Locate the cell with the specified text and output its [x, y] center coordinate. 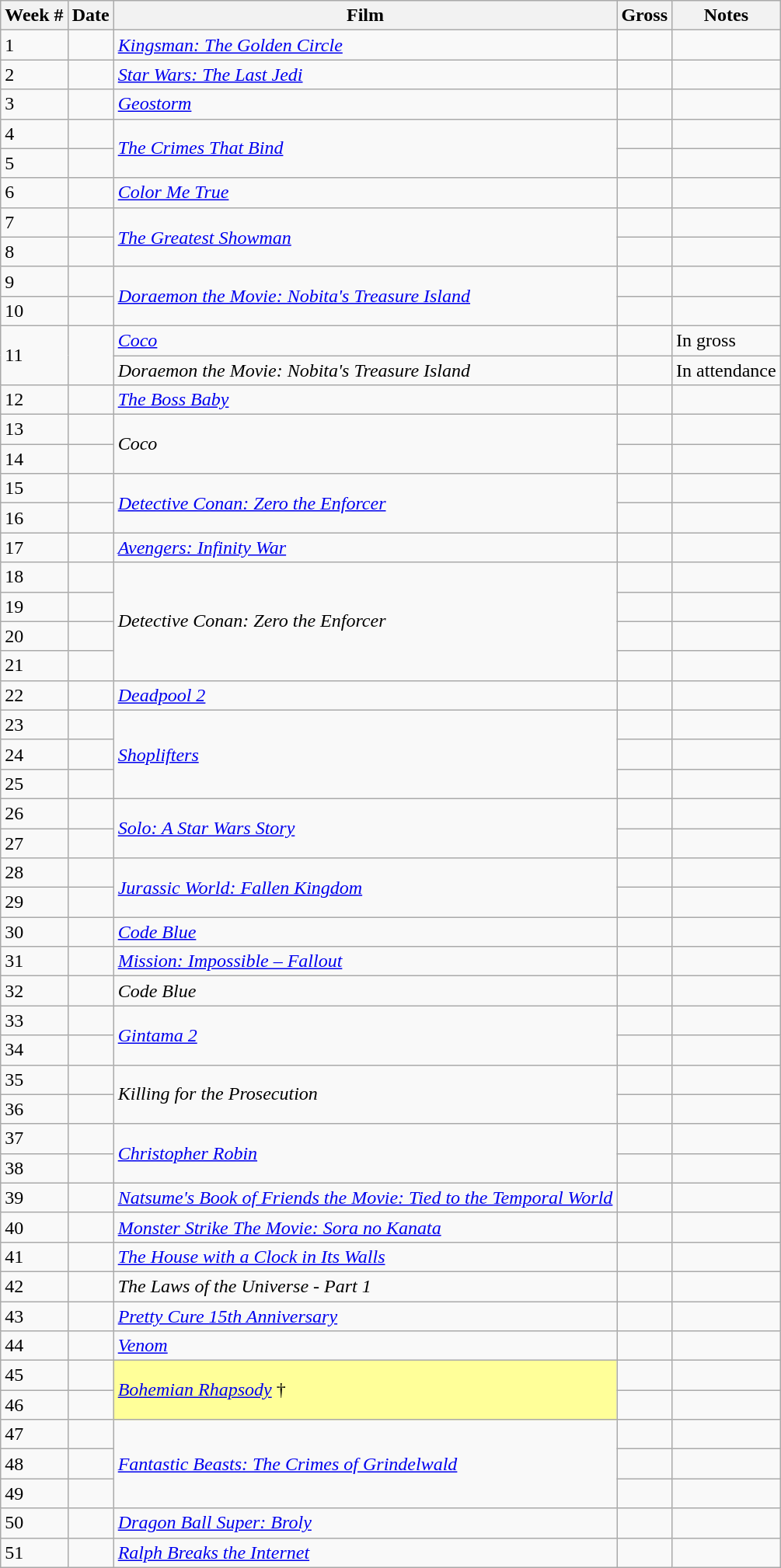
Natsume's Book of Friends the Movie: Tied to the Temporal World [365, 1198]
6 [34, 193]
Gintama 2 [365, 1035]
36 [34, 1109]
25 [34, 784]
Notes [727, 16]
In attendance [727, 370]
11 [34, 355]
15 [34, 488]
45 [34, 1375]
38 [34, 1168]
40 [34, 1227]
The Crimes That Bind [365, 148]
12 [34, 400]
37 [34, 1139]
35 [34, 1080]
Monster Strike The Movie: Sora no Kanata [365, 1227]
29 [34, 902]
18 [34, 577]
Avengers: Infinity War [365, 548]
5 [34, 163]
46 [34, 1405]
42 [34, 1286]
The Laws of the Universe - Part 1 [365, 1286]
47 [34, 1434]
Mission: Impossible – Fallout [365, 961]
Solo: A Star Wars Story [365, 828]
The Greatest Showman [365, 237]
23 [34, 725]
Geostorm [365, 104]
27 [34, 843]
13 [34, 429]
50 [34, 1523]
30 [34, 932]
14 [34, 459]
1 [34, 45]
Ralph Breaks the Internet [365, 1552]
Film [365, 16]
7 [34, 222]
Shoplifters [365, 754]
31 [34, 961]
Star Wars: The Last Jedi [365, 75]
39 [34, 1198]
10 [34, 311]
Dragon Ball Super: Broly [365, 1523]
28 [34, 873]
20 [34, 636]
51 [34, 1552]
Deadpool 2 [365, 695]
8 [34, 252]
Venom [365, 1346]
17 [34, 548]
32 [34, 991]
22 [34, 695]
The Boss Baby [365, 400]
2 [34, 75]
Pretty Cure 15th Anniversary [365, 1316]
Fantastic Beasts: The Crimes of Grindelwald [365, 1464]
19 [34, 607]
34 [34, 1050]
43 [34, 1316]
Killing for the Prosecution [365, 1094]
4 [34, 134]
44 [34, 1346]
16 [34, 518]
Christopher Robin [365, 1153]
48 [34, 1464]
21 [34, 666]
24 [34, 754]
41 [34, 1257]
33 [34, 1020]
Date [90, 16]
Jurassic World: Fallen Kingdom [365, 888]
The House with a Clock in Its Walls [365, 1257]
49 [34, 1493]
Color Me True [365, 193]
Week # [34, 16]
Gross [645, 16]
In gross [727, 340]
9 [34, 281]
Bohemian Rhapsody † [365, 1390]
26 [34, 813]
3 [34, 104]
Kingsman: The Golden Circle [365, 45]
